Return the (X, Y) coordinate for the center point of the cell that contains the specified text.  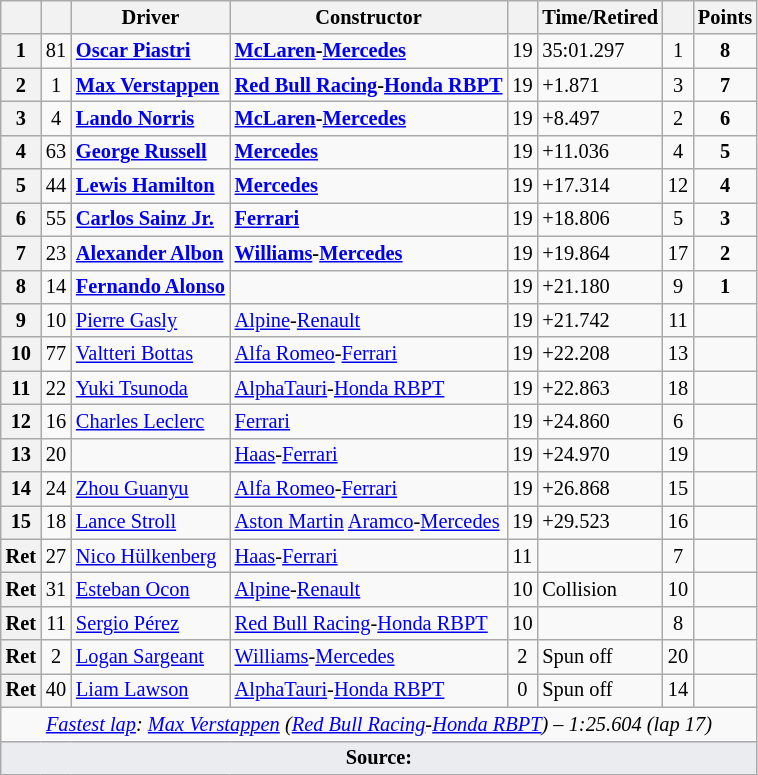
24 (56, 489)
Zhou Guanyu (150, 489)
Collision (600, 589)
+22.863 (600, 388)
+29.523 (600, 522)
Pierre Gasly (150, 320)
77 (56, 354)
Source: (379, 758)
George Russell (150, 152)
Yuki Tsunoda (150, 388)
+8.497 (600, 118)
17 (678, 253)
+22.208 (600, 354)
+26.868 (600, 489)
22 (56, 388)
+17.314 (600, 186)
+21.742 (600, 320)
63 (56, 152)
Esteban Ocon (150, 589)
Lance Stroll (150, 522)
+1.871 (600, 85)
Nico Hülkenberg (150, 556)
Lewis Hamilton (150, 186)
55 (56, 219)
+18.806 (600, 219)
81 (56, 51)
Sergio Pérez (150, 623)
Time/Retired (600, 17)
27 (56, 556)
23 (56, 253)
Fernando Alonso (150, 287)
Lando Norris (150, 118)
Valtteri Bottas (150, 354)
Points (725, 17)
Logan Sargeant (150, 657)
Oscar Piastri (150, 51)
+24.970 (600, 455)
Carlos Sainz Jr. (150, 219)
Liam Lawson (150, 690)
44 (56, 186)
Charles Leclerc (150, 421)
+21.180 (600, 287)
35:01.297 (600, 51)
Aston Martin Aramco-Mercedes (369, 522)
Constructor (369, 17)
Max Verstappen (150, 85)
Driver (150, 17)
+24.860 (600, 421)
0 (522, 690)
+11.036 (600, 152)
40 (56, 690)
+19.864 (600, 253)
Alexander Albon (150, 253)
31 (56, 589)
Fastest lap: Max Verstappen (Red Bull Racing-Honda RBPT) – 1:25.604 (lap 17) (379, 724)
